Return [x, y] of the center of cell containing provided text 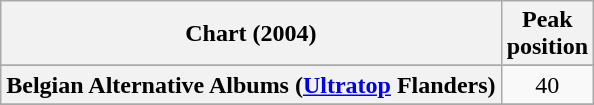
40 [547, 85]
Peakposition [547, 34]
Chart (2004) [251, 34]
Belgian Alternative Albums (Ultratop Flanders) [251, 85]
